From the cell containing the given text, extract its center point as (X, Y) coordinate. 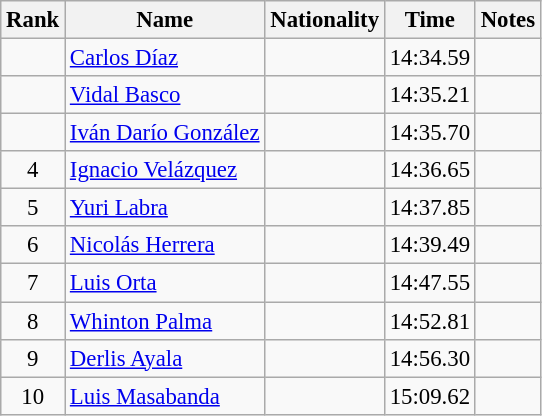
14:34.59 (430, 58)
Nicolás Herrera (165, 245)
Luis Orta (165, 283)
Rank (33, 20)
14:47.55 (430, 283)
Time (430, 20)
14:37.85 (430, 208)
Vidal Basco (165, 95)
Name (165, 20)
14:36.65 (430, 170)
14:56.30 (430, 358)
6 (33, 245)
5 (33, 208)
Nationality (324, 20)
Notes (508, 20)
14:35.21 (430, 95)
10 (33, 396)
7 (33, 283)
4 (33, 170)
Iván Darío González (165, 133)
Carlos Díaz (165, 58)
Whinton Palma (165, 321)
14:52.81 (430, 321)
Luis Masabanda (165, 396)
Ignacio Velázquez (165, 170)
8 (33, 321)
9 (33, 358)
15:09.62 (430, 396)
Yuri Labra (165, 208)
14:39.49 (430, 245)
14:35.70 (430, 133)
Derlis Ayala (165, 358)
